Locate the cell with the specified text and output its [x, y] center coordinate. 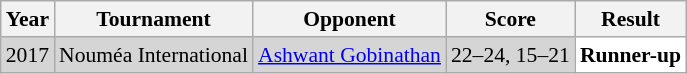
Nouméa International [154, 55]
22–24, 15–21 [510, 55]
Score [510, 19]
Runner-up [630, 55]
Result [630, 19]
Ashwant Gobinathan [350, 55]
2017 [28, 55]
Opponent [350, 19]
Year [28, 19]
Tournament [154, 19]
